Detect which cell encompasses the target text, then output its [x, y] center coordinate. 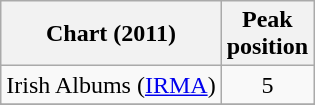
5 [267, 85]
Chart (2011) [111, 34]
Peakposition [267, 34]
Irish Albums (IRMA) [111, 85]
